Determine the (x, y) coordinate at the center of the cell enclosing the given text.  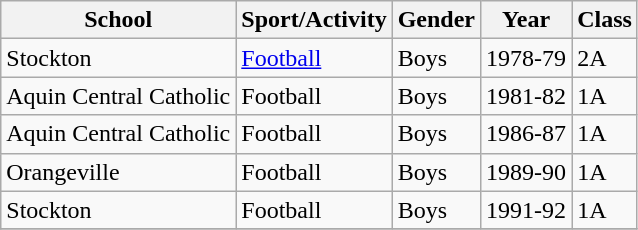
1978-79 (526, 58)
Sport/Activity (314, 20)
1986-87 (526, 134)
2A (605, 58)
Year (526, 20)
School (118, 20)
Orangeville (118, 172)
1981-82 (526, 96)
1989-90 (526, 172)
Class (605, 20)
1991-92 (526, 210)
Gender (436, 20)
